Search for the cell housing the specified text and yield its (x, y) center coordinate. 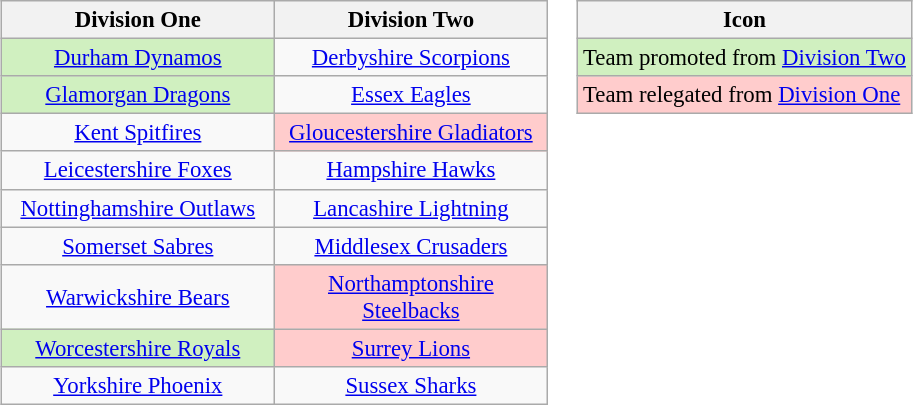
Lancashire Lightning (410, 208)
Leicestershire Foxes (138, 170)
Division Two (410, 20)
Northamptonshire Steelbacks (410, 296)
Icon (744, 20)
Team promoted from Division Two (744, 58)
Surrey Lions (410, 348)
Middlesex Crusaders (410, 246)
Yorkshire Phoenix (138, 385)
Worcestershire Royals (138, 348)
Warwickshire Bears (138, 296)
Team relegated from Division One (744, 95)
Glamorgan Dragons (138, 95)
Kent Spitfires (138, 133)
Sussex Sharks (410, 385)
Gloucestershire Gladiators (410, 133)
Durham Dynamos (138, 58)
Nottinghamshire Outlaws (138, 208)
Hampshire Hawks (410, 170)
Essex Eagles (410, 95)
Derbyshire Scorpions (410, 58)
Division One (138, 20)
Somerset Sabres (138, 246)
